Identify which cell holds the provided text, then report its [X, Y] central coordinate. 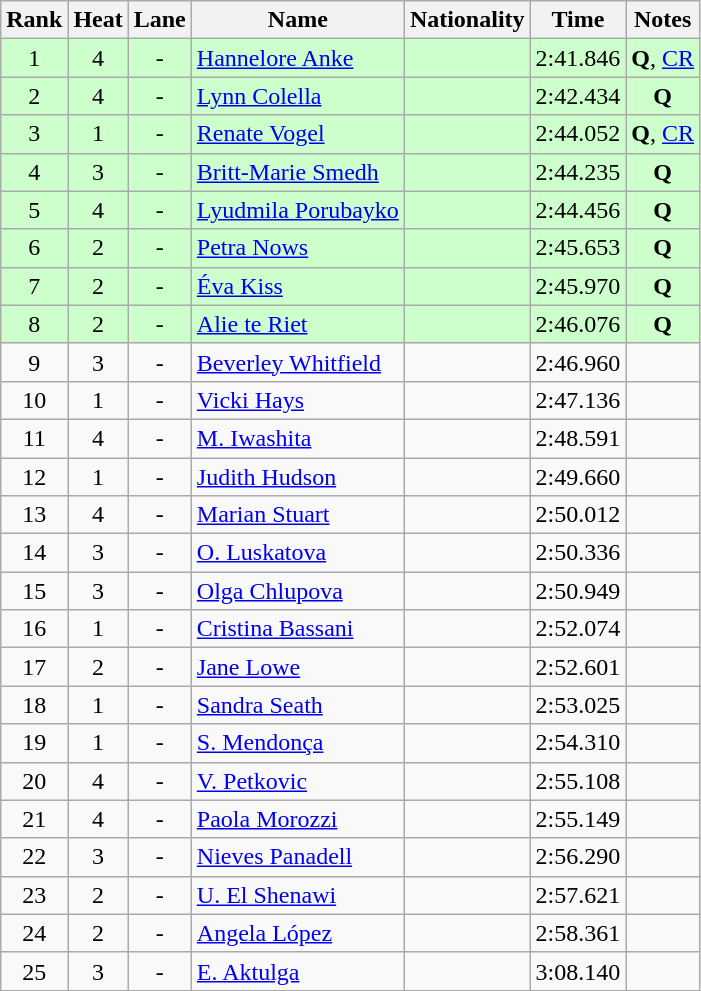
M. Iwashita [298, 438]
15 [34, 591]
14 [34, 553]
Judith Hudson [298, 477]
2:53.025 [578, 705]
2:57.621 [578, 895]
6 [34, 248]
Alie te Riet [298, 324]
2:44.235 [578, 172]
17 [34, 667]
Nieves Panadell [298, 857]
9 [34, 362]
V. Petkovic [298, 781]
Britt-Marie Smedh [298, 172]
19 [34, 743]
E. Aktulga [298, 971]
7 [34, 286]
Sandra Seath [298, 705]
2:50.949 [578, 591]
S. Mendonça [298, 743]
Hannelore Anke [298, 58]
Éva Kiss [298, 286]
20 [34, 781]
22 [34, 857]
24 [34, 933]
Heat [98, 20]
Notes [663, 20]
3:08.140 [578, 971]
Lyudmila Porubayko [298, 210]
2:50.012 [578, 515]
Lynn Colella [298, 96]
10 [34, 400]
Name [298, 20]
U. El Shenawi [298, 895]
2:52.601 [578, 667]
2:46.076 [578, 324]
Jane Lowe [298, 667]
23 [34, 895]
O. Luskatova [298, 553]
Beverley Whitfield [298, 362]
2:46.960 [578, 362]
2:55.108 [578, 781]
Nationality [467, 20]
5 [34, 210]
18 [34, 705]
Lane [160, 20]
Vicki Hays [298, 400]
2:52.074 [578, 629]
2:56.290 [578, 857]
16 [34, 629]
2:44.052 [578, 134]
Paola Morozzi [298, 819]
11 [34, 438]
8 [34, 324]
2:45.653 [578, 248]
2:48.591 [578, 438]
2:44.456 [578, 210]
2:58.361 [578, 933]
Angela López [298, 933]
12 [34, 477]
Time [578, 20]
2:47.136 [578, 400]
2:55.149 [578, 819]
2:45.970 [578, 286]
Petra Nows [298, 248]
Rank [34, 20]
2:49.660 [578, 477]
2:50.336 [578, 553]
Cristina Bassani [298, 629]
2:54.310 [578, 743]
Marian Stuart [298, 515]
13 [34, 515]
25 [34, 971]
21 [34, 819]
2:42.434 [578, 96]
Renate Vogel [298, 134]
Olga Chlupova [298, 591]
2:41.846 [578, 58]
